Identify which cell holds the provided text, then report its [X, Y] central coordinate. 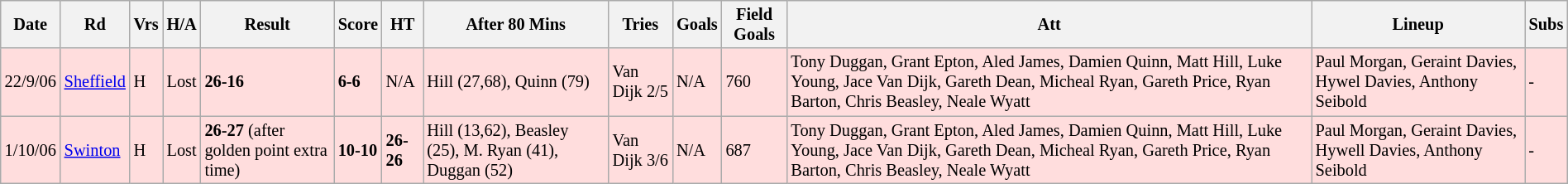
Lineup [1418, 24]
Field Goals [754, 24]
Paul Morgan, Geraint Davies, Hywel Davies, Anthony Seibold [1418, 82]
H/A [182, 24]
Subs [1546, 24]
Rd [95, 24]
Hill (27,68), Quinn (79) [516, 82]
1/10/06 [31, 150]
Swinton [95, 150]
Van Dijk 3/6 [640, 150]
22/9/06 [31, 82]
Hill (13,62), Beasley (25), M. Ryan (41), Duggan (52) [516, 150]
Van Dijk 2/5 [640, 82]
Att [1049, 24]
Result [268, 24]
Sheffield [95, 82]
Tries [640, 24]
After 80 Mins [516, 24]
Date [31, 24]
687 [754, 150]
6-6 [358, 82]
Paul Morgan, Geraint Davies, Hywell Davies, Anthony Seibold [1418, 150]
26-16 [268, 82]
Vrs [146, 24]
Score [358, 24]
26-26 [403, 150]
26-27 (after golden point extra time) [268, 150]
HT [403, 24]
10-10 [358, 150]
Goals [697, 24]
760 [754, 82]
